Determine the [X, Y] coordinate at the center of the cell enclosing the given text.  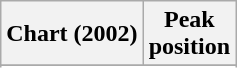
Chart (2002) [72, 34]
Peakposition [189, 34]
